Find where the given text appears and provide that cell's center as (x, y) coordinate. 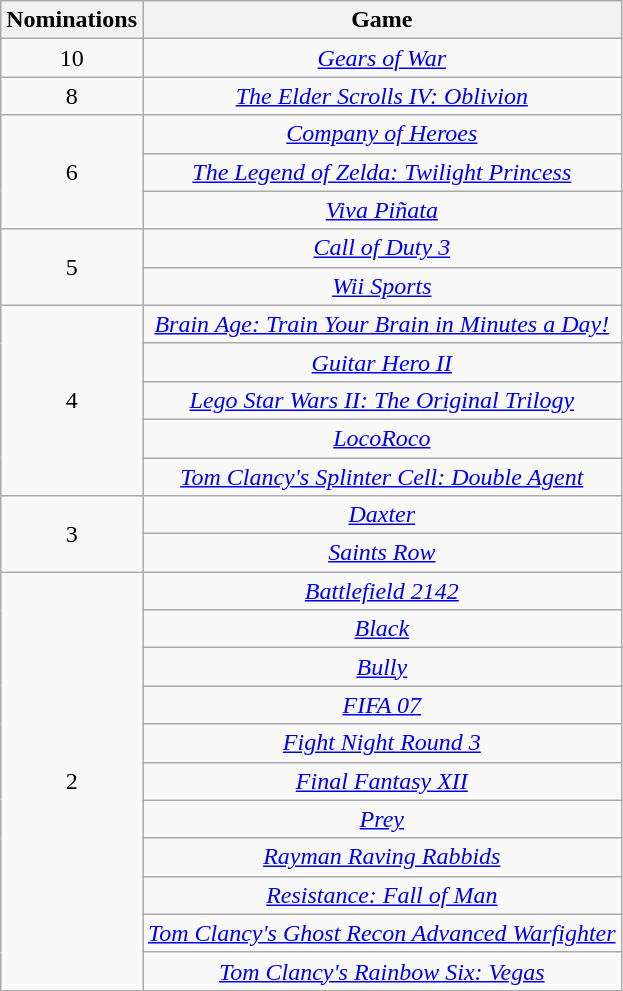
Daxter (382, 515)
Brain Age: Train Your Brain in Minutes a Day! (382, 324)
Tom Clancy's Splinter Cell: Double Agent (382, 477)
LocoRoco (382, 438)
Saints Row (382, 553)
Black (382, 629)
Guitar Hero II (382, 362)
3 (72, 534)
The Elder Scrolls IV: Oblivion (382, 96)
Call of Duty 3 (382, 248)
5 (72, 267)
Resistance: Fall of Man (382, 895)
Nominations (72, 20)
Rayman Raving Rabbids (382, 857)
4 (72, 400)
Lego Star Wars II: The Original Trilogy (382, 400)
10 (72, 58)
The Legend of Zelda: Twilight Princess (382, 172)
Tom Clancy's Rainbow Six: Vegas (382, 971)
Wii Sports (382, 286)
Company of Heroes (382, 134)
FIFA 07 (382, 705)
Bully (382, 667)
6 (72, 172)
Game (382, 20)
Viva Piñata (382, 210)
8 (72, 96)
Battlefield 2142 (382, 591)
Final Fantasy XII (382, 781)
Tom Clancy's Ghost Recon Advanced Warfighter (382, 933)
Prey (382, 819)
Fight Night Round 3 (382, 743)
2 (72, 782)
Gears of War (382, 58)
